Capture the cell that displays the provided text and extract its (x, y) central coordinate. 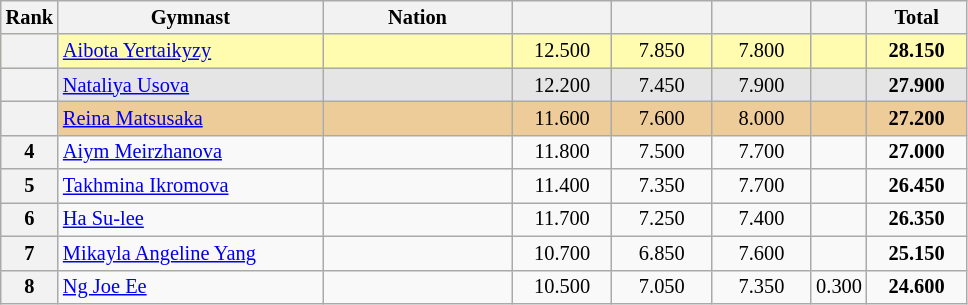
Total (917, 17)
Nataliya Usova (190, 85)
27.200 (917, 118)
27.900 (917, 85)
26.450 (917, 186)
7.500 (662, 152)
0.300 (839, 287)
Aiym Meirzhanova (190, 152)
10.700 (562, 253)
26.350 (917, 219)
12.200 (562, 85)
7.850 (662, 51)
8 (30, 287)
11.700 (562, 219)
Reina Matsusaka (190, 118)
Gymnast (190, 17)
7.800 (762, 51)
11.400 (562, 186)
7.400 (762, 219)
4 (30, 152)
Nation (418, 17)
5 (30, 186)
Ha Su-lee (190, 219)
Takhmina Ikromova (190, 186)
7.250 (662, 219)
7.900 (762, 85)
Aibota Yertaikyzy (190, 51)
12.500 (562, 51)
7 (30, 253)
6 (30, 219)
28.150 (917, 51)
Mikayla Angeline Yang (190, 253)
11.600 (562, 118)
27.000 (917, 152)
24.600 (917, 287)
Rank (30, 17)
25.150 (917, 253)
7.450 (662, 85)
11.800 (562, 152)
7.050 (662, 287)
10.500 (562, 287)
Ng Joe Ee (190, 287)
8.000 (762, 118)
6.850 (662, 253)
